Provide the [x, y] coordinate of the cell's center where the given text is located.  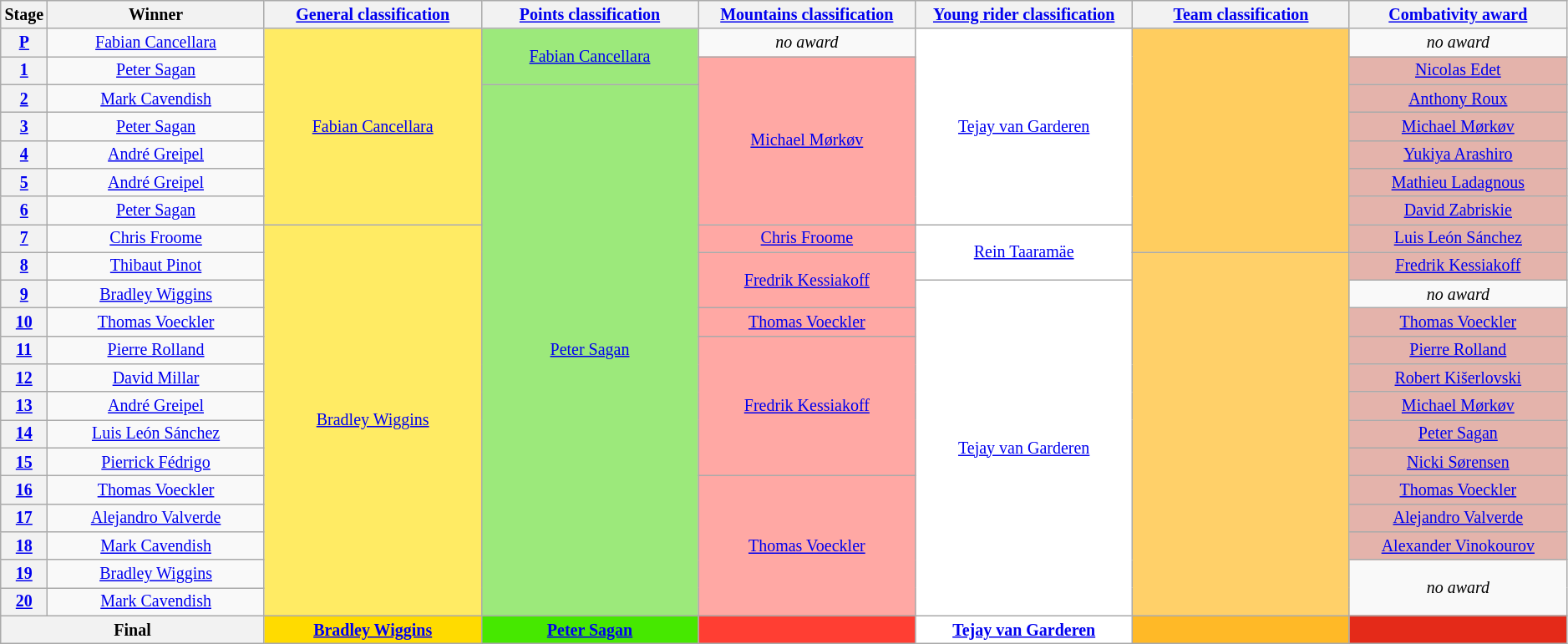
13 [24, 406]
10 [24, 322]
18 [24, 546]
Team classification [1241, 15]
Robert Kišerlovski [1458, 378]
3 [24, 127]
Points classification [590, 15]
General classification [373, 15]
1 [24, 70]
2 [24, 99]
17 [24, 518]
David Millar [155, 378]
9 [24, 294]
11 [24, 351]
Anthony Roux [1458, 99]
19 [24, 573]
5 [24, 182]
P [24, 43]
4 [24, 154]
14 [24, 434]
Mathieu Ladagnous [1458, 182]
7 [24, 239]
Yukiya Arashiro [1458, 154]
Young rider classification [1024, 15]
Rein Taaramäe [1024, 252]
Pierrick Fédrigo [155, 463]
6 [24, 210]
Final [133, 630]
Thibaut Pinot [155, 266]
Stage [24, 15]
12 [24, 378]
20 [24, 601]
Alexander Vinokourov [1458, 546]
15 [24, 463]
Winner [155, 15]
Nicolas Edet [1458, 70]
Nicki Sørensen [1458, 463]
Mountains classification [807, 15]
Combativity award [1458, 15]
David Zabriskie [1458, 210]
8 [24, 266]
16 [24, 489]
